Identify which cell holds the provided text, then report its [X, Y] central coordinate. 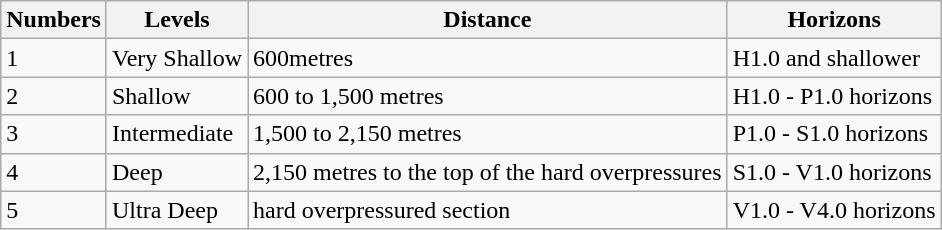
1,500 to 2,150 metres [488, 134]
4 [54, 172]
S1.0 - V1.0 horizons [834, 172]
Shallow [176, 96]
Intermediate [176, 134]
P1.0 - S1.0 horizons [834, 134]
3 [54, 134]
600 to 1,500 metres [488, 96]
H1.0 and shallower [834, 58]
2,150 metres to the top of the hard overpressures [488, 172]
600metres [488, 58]
H1.0 - P1.0 horizons [834, 96]
2 [54, 96]
V1.0 - V4.0 horizons [834, 210]
Deep [176, 172]
Numbers [54, 20]
1 [54, 58]
Ultra Deep [176, 210]
5 [54, 210]
Horizons [834, 20]
Very Shallow [176, 58]
Levels [176, 20]
Distance [488, 20]
hard overpressured section [488, 210]
